Scan for the cell matching the given text and deliver its [x, y] coordinate at center. 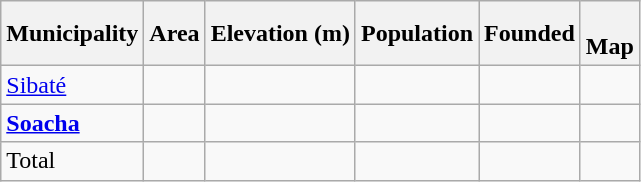
Founded [530, 34]
Soacha [72, 123]
Map [610, 34]
Population [416, 34]
Elevation (m) [280, 34]
Municipality [72, 34]
Sibaté [72, 85]
Total [72, 161]
Area [174, 34]
